Extract the (X, Y) coordinate from the center of the cell holding the provided text.  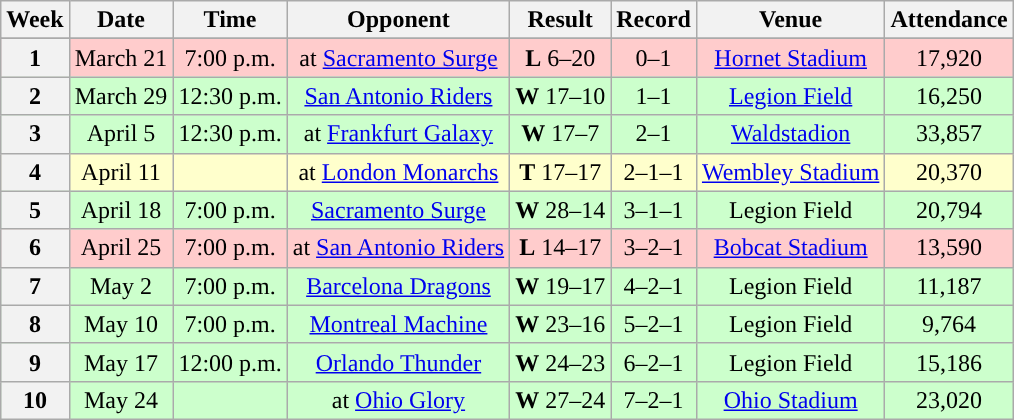
at London Monarchs (398, 172)
Bobcat Stadium (790, 248)
W 27–24 (560, 400)
May 24 (121, 400)
7–2–1 (654, 400)
9 (35, 362)
Venue (790, 20)
San Antonio Riders (398, 96)
11,187 (949, 286)
20,370 (949, 172)
1–1 (654, 96)
2–1–1 (654, 172)
Sacramento Surge (398, 210)
3 (35, 134)
April 25 (121, 248)
L 6–20 (560, 58)
at Ohio Glory (398, 400)
23,020 (949, 400)
May 10 (121, 324)
13,590 (949, 248)
33,857 (949, 134)
L 14–17 (560, 248)
3–1–1 (654, 210)
April 18 (121, 210)
at San Antonio Riders (398, 248)
4–2–1 (654, 286)
5–2–1 (654, 324)
at Frankfurt Galaxy (398, 134)
Waldstadion (790, 134)
5 (35, 210)
Montreal Machine (398, 324)
March 21 (121, 58)
Hornet Stadium (790, 58)
April 5 (121, 134)
1 (35, 58)
6–2–1 (654, 362)
Week (35, 20)
May 2 (121, 286)
March 29 (121, 96)
20,794 (949, 210)
0–1 (654, 58)
10 (35, 400)
W 17–10 (560, 96)
15,186 (949, 362)
Result (560, 20)
May 17 (121, 362)
April 11 (121, 172)
2–1 (654, 134)
3–2–1 (654, 248)
Record (654, 20)
9,764 (949, 324)
17,920 (949, 58)
W 19–17 (560, 286)
Orlando Thunder (398, 362)
at Sacramento Surge (398, 58)
16,250 (949, 96)
8 (35, 324)
Opponent (398, 20)
T 17–17 (560, 172)
Ohio Stadium (790, 400)
Time (230, 20)
2 (35, 96)
4 (35, 172)
7 (35, 286)
6 (35, 248)
Barcelona Dragons (398, 286)
Date (121, 20)
W 23–16 (560, 324)
Attendance (949, 20)
W 28–14 (560, 210)
W 17–7 (560, 134)
W 24–23 (560, 362)
12:00 p.m. (230, 362)
Wembley Stadium (790, 172)
